Scan for the cell matching the given text and deliver its (x, y) coordinate at center. 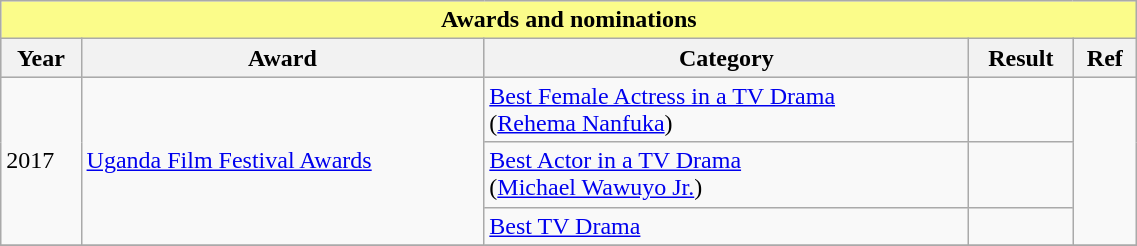
Award (282, 58)
2017 (41, 161)
Category (726, 58)
Ref (1105, 58)
Best Female Actress in a TV Drama (Rehema Nanfuka) (726, 110)
Awards and nominations (569, 20)
Result (1021, 58)
Best Actor in a TV Drama (Michael Wawuyo Jr.) (726, 174)
Best TV Drama (726, 226)
Year (41, 58)
Uganda Film Festival Awards (282, 161)
